Return the [x, y] coordinate for the center point of the cell that contains the specified text.  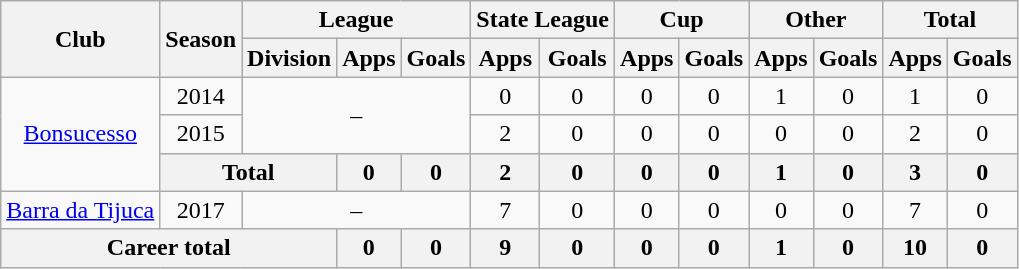
Career total [169, 248]
2015 [201, 134]
Club [80, 39]
State League [543, 20]
Season [201, 39]
Other [816, 20]
9 [506, 248]
Division [290, 58]
3 [915, 172]
2014 [201, 96]
Bonsucesso [80, 134]
Cup [682, 20]
Barra da Tijuca [80, 210]
10 [915, 248]
2017 [201, 210]
League [356, 20]
